For the text-containing cell, return its midpoint in (x, y) coordinate format. 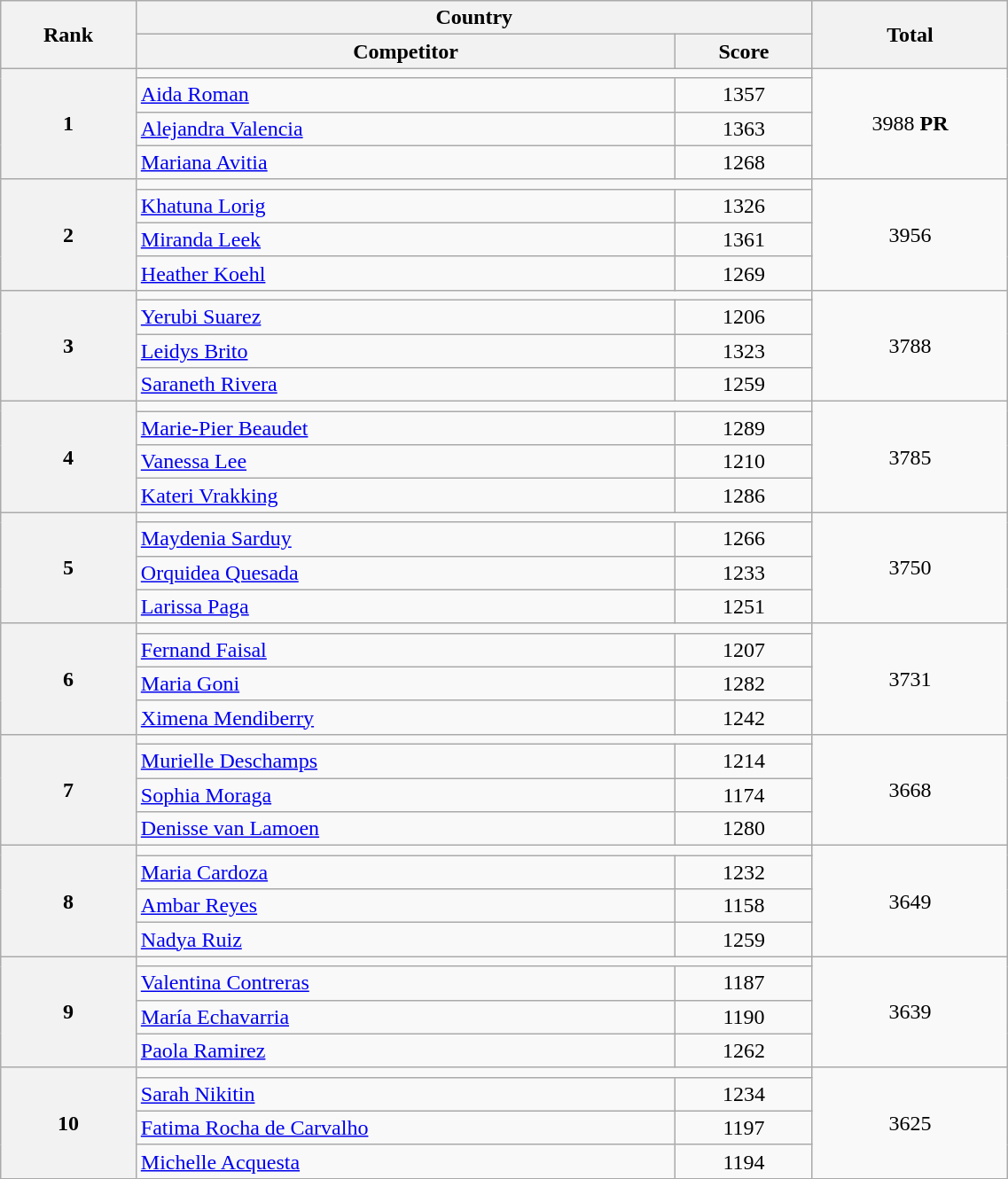
1 (69, 124)
Country (473, 18)
Yerubi Suarez (405, 316)
1268 (744, 162)
Orquidea Quesada (405, 573)
1282 (744, 683)
2 (69, 234)
3 (69, 346)
3625 (910, 1122)
10 (69, 1122)
1233 (744, 573)
Heather Koehl (405, 273)
1286 (744, 496)
Miranda Leek (405, 239)
Leidys Brito (405, 350)
1269 (744, 273)
Murielle Deschamps (405, 761)
Khatuna Lorig (405, 206)
8 (69, 901)
Sarah Nikitin (405, 1094)
1280 (744, 829)
Valentina Contreras (405, 983)
Ambar Reyes (405, 906)
3649 (910, 901)
6 (69, 679)
Fatima Rocha de Carvalho (405, 1128)
1323 (744, 350)
Total (910, 35)
3750 (910, 567)
Mariana Avitia (405, 162)
1232 (744, 872)
1357 (744, 95)
Kateri Vrakking (405, 496)
Nadya Ruiz (405, 940)
7 (69, 789)
Denisse van Lamoen (405, 829)
1289 (744, 428)
María Echavarria (405, 1017)
Alejandra Valencia (405, 129)
Maria Cardoza (405, 872)
1174 (744, 795)
Maydenia Sarduy (405, 539)
1207 (744, 650)
3731 (910, 679)
3785 (910, 457)
3639 (910, 1012)
Maria Goni (405, 683)
3988 PR (910, 124)
1266 (744, 539)
3956 (910, 234)
9 (69, 1012)
1262 (744, 1050)
Rank (69, 35)
1158 (744, 906)
1242 (744, 717)
1361 (744, 239)
1206 (744, 316)
Saraneth Rivera (405, 385)
1251 (744, 606)
3668 (910, 789)
1234 (744, 1094)
1194 (744, 1161)
4 (69, 457)
5 (69, 567)
Marie-Pier Beaudet (405, 428)
3788 (910, 346)
1187 (744, 983)
Fernand Faisal (405, 650)
Aida Roman (405, 95)
Paola Ramirez (405, 1050)
1214 (744, 761)
1326 (744, 206)
Vanessa Lee (405, 462)
1210 (744, 462)
Michelle Acquesta (405, 1161)
Larissa Paga (405, 606)
1197 (744, 1128)
Competitor (405, 51)
1190 (744, 1017)
Ximena Mendiberry (405, 717)
1363 (744, 129)
Sophia Moraga (405, 795)
Score (744, 51)
